Capture the cell that displays the provided text and extract its (x, y) central coordinate. 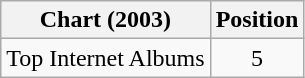
Top Internet Albums (106, 58)
5 (257, 58)
Position (257, 20)
Chart (2003) (106, 20)
